Search for the cell housing the specified text and yield its [X, Y] center coordinate. 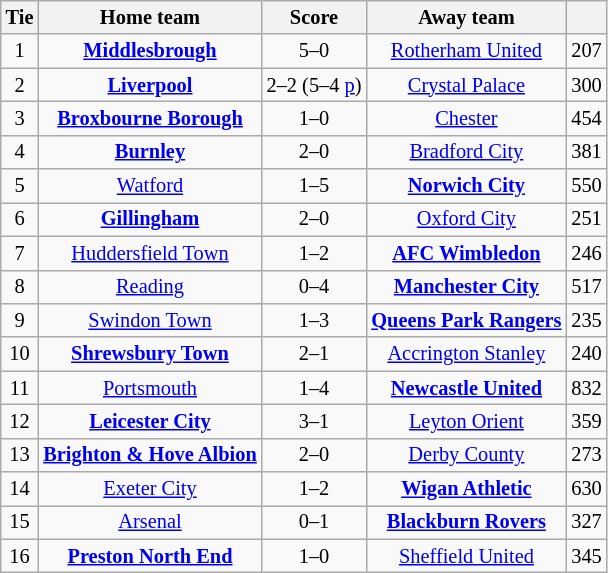
246 [586, 253]
1–5 [314, 186]
832 [586, 388]
Bradford City [466, 152]
359 [586, 421]
Swindon Town [150, 320]
2 [20, 85]
345 [586, 556]
240 [586, 354]
235 [586, 320]
Arsenal [150, 522]
Leyton Orient [466, 421]
Shrewsbury Town [150, 354]
8 [20, 287]
4 [20, 152]
13 [20, 455]
9 [20, 320]
Home team [150, 17]
3–1 [314, 421]
381 [586, 152]
454 [586, 118]
Exeter City [150, 489]
Newcastle United [466, 388]
Norwich City [466, 186]
1 [20, 51]
Brighton & Hove Albion [150, 455]
1–4 [314, 388]
0–1 [314, 522]
Derby County [466, 455]
251 [586, 219]
Blackburn Rovers [466, 522]
Away team [466, 17]
3 [20, 118]
16 [20, 556]
14 [20, 489]
Liverpool [150, 85]
Gillingham [150, 219]
550 [586, 186]
Leicester City [150, 421]
1–3 [314, 320]
Oxford City [466, 219]
Broxbourne Borough [150, 118]
Huddersfield Town [150, 253]
5 [20, 186]
11 [20, 388]
2–1 [314, 354]
15 [20, 522]
12 [20, 421]
Tie [20, 17]
Portsmouth [150, 388]
Reading [150, 287]
207 [586, 51]
Watford [150, 186]
5–0 [314, 51]
Sheffield United [466, 556]
630 [586, 489]
10 [20, 354]
Chester [466, 118]
327 [586, 522]
2–2 (5–4 p) [314, 85]
Rotherham United [466, 51]
AFC Wimbledon [466, 253]
Accrington Stanley [466, 354]
Score [314, 17]
Preston North End [150, 556]
0–4 [314, 287]
Manchester City [466, 287]
273 [586, 455]
Burnley [150, 152]
517 [586, 287]
6 [20, 219]
300 [586, 85]
Middlesbrough [150, 51]
Wigan Athletic [466, 489]
Crystal Palace [466, 85]
Queens Park Rangers [466, 320]
7 [20, 253]
